For the text-containing cell, return its midpoint in [X, Y] coordinate format. 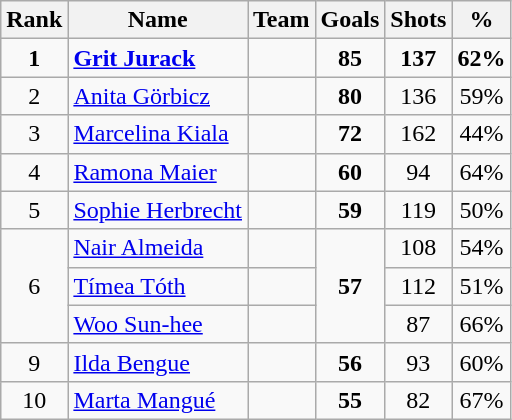
56 [350, 362]
10 [34, 400]
% [482, 20]
Sophie Herbrecht [158, 210]
85 [350, 58]
94 [418, 172]
136 [418, 96]
50% [482, 210]
93 [418, 362]
Rank [34, 20]
4 [34, 172]
Name [158, 20]
112 [418, 286]
54% [482, 248]
6 [34, 286]
1 [34, 58]
119 [418, 210]
Team [282, 20]
3 [34, 134]
62% [482, 58]
66% [482, 324]
Ramona Maier [158, 172]
Shots [418, 20]
64% [482, 172]
51% [482, 286]
5 [34, 210]
82 [418, 400]
Woo Sun-hee [158, 324]
Tímea Tóth [158, 286]
Goals [350, 20]
Anita Görbicz [158, 96]
Nair Almeida [158, 248]
67% [482, 400]
Marta Mangué [158, 400]
Ilda Bengue [158, 362]
72 [350, 134]
44% [482, 134]
80 [350, 96]
57 [350, 286]
55 [350, 400]
Grit Jurack [158, 58]
2 [34, 96]
60% [482, 362]
60 [350, 172]
137 [418, 58]
87 [418, 324]
108 [418, 248]
162 [418, 134]
Marcelina Kiala [158, 134]
59 [350, 210]
59% [482, 96]
9 [34, 362]
